Locate the cell with the specified text and output its [x, y] center coordinate. 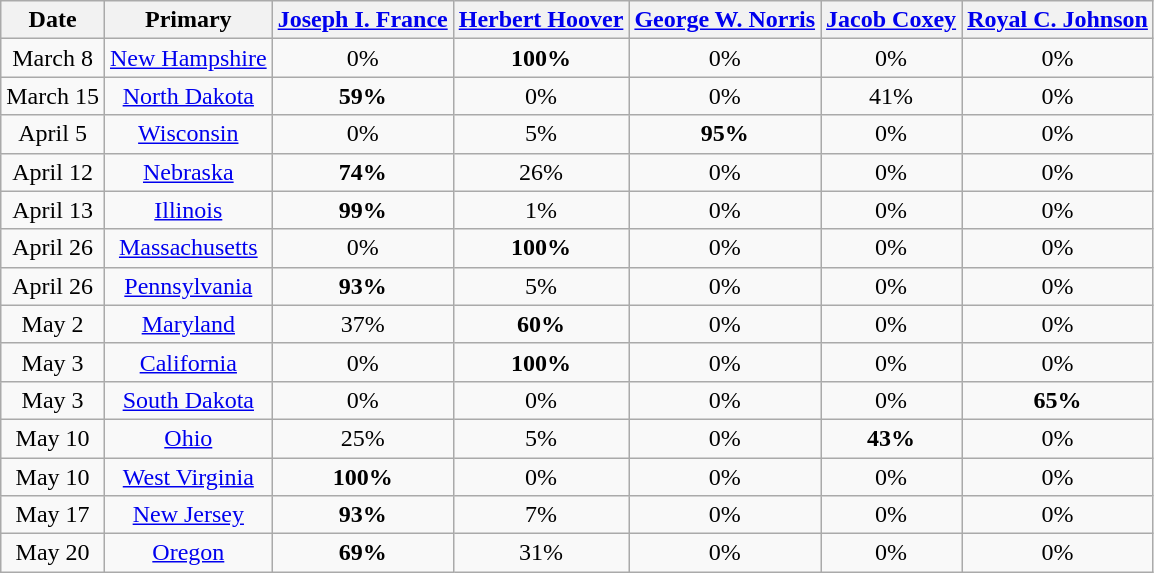
April 13 [53, 210]
95% [725, 134]
99% [362, 210]
7% [541, 515]
April 12 [53, 172]
74% [362, 172]
41% [892, 96]
Massachusetts [188, 248]
New Jersey [188, 515]
31% [541, 553]
Nebraska [188, 172]
March 15 [53, 96]
43% [892, 438]
26% [541, 172]
Date [53, 20]
65% [1058, 400]
60% [541, 324]
Primary [188, 20]
April 5 [53, 134]
1% [541, 210]
Herbert Hoover [541, 20]
Ohio [188, 438]
South Dakota [188, 400]
New Hampshire [188, 58]
West Virginia [188, 477]
25% [362, 438]
California [188, 362]
George W. Norris [725, 20]
Joseph I. France [362, 20]
Jacob Coxey [892, 20]
May 17 [53, 515]
69% [362, 553]
March 8 [53, 58]
59% [362, 96]
Oregon [188, 553]
Pennsylvania [188, 286]
Royal C. Johnson [1058, 20]
May 2 [53, 324]
37% [362, 324]
Maryland [188, 324]
North Dakota [188, 96]
Wisconsin [188, 134]
Illinois [188, 210]
May 20 [53, 553]
